From the cell containing the given text, extract its center point as [X, Y] coordinate. 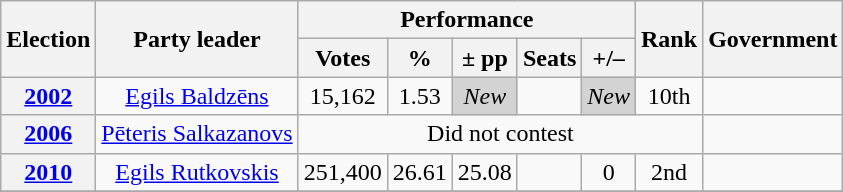
Performance [466, 20]
Did not contest [500, 134]
2nd [670, 172]
25.08 [484, 172]
Government [773, 39]
Pēteris Salkazanovs [197, 134]
2006 [48, 134]
Egils Baldzēns [197, 96]
15,162 [342, 96]
% [420, 58]
2010 [48, 172]
251,400 [342, 172]
0 [609, 172]
Election [48, 39]
10th [670, 96]
Rank [670, 39]
± pp [484, 58]
Votes [342, 58]
Egils Rutkovskis [197, 172]
26.61 [420, 172]
+/– [609, 58]
1.53 [420, 96]
2002 [48, 96]
Party leader [197, 39]
Seats [549, 58]
